Return [x, y] of the center of cell containing provided text 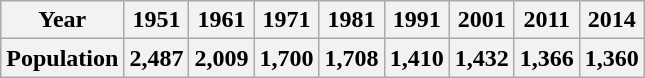
2,009 [222, 58]
1971 [286, 20]
2001 [482, 20]
1991 [416, 20]
Year [62, 20]
2014 [612, 20]
1961 [222, 20]
Population [62, 58]
1,700 [286, 58]
2011 [546, 20]
1,708 [352, 58]
1,432 [482, 58]
1,360 [612, 58]
1951 [156, 20]
1,410 [416, 58]
2,487 [156, 58]
1,366 [546, 58]
1981 [352, 20]
